Capture the cell that displays the provided text and extract its (x, y) central coordinate. 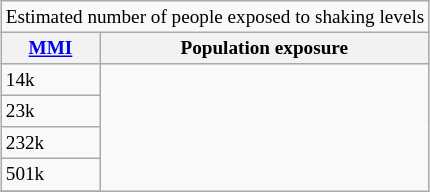
MMI (50, 48)
232k (50, 143)
23k (50, 112)
Estimated number of people exposed to shaking levels (215, 17)
14k (50, 80)
Population exposure (264, 48)
501k (50, 175)
